Return (X, Y) of the center of cell containing provided text 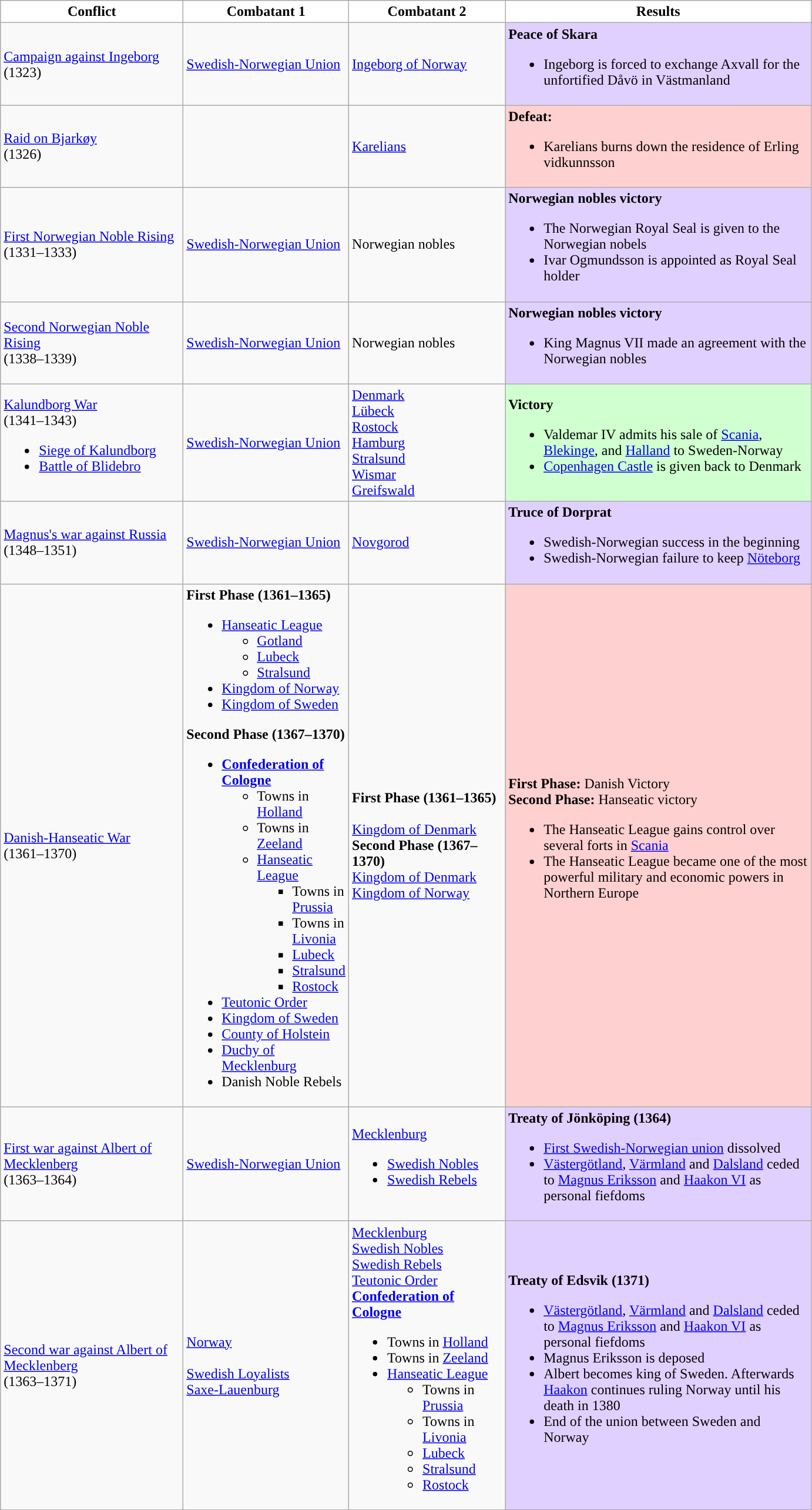
Mecklenburg Swedish Nobles Swedish Rebels (427, 1164)
Peace of SkaraIngeborg is forced to exchange Axvall for the unfortified Dåvö in Västmanland (658, 64)
Raid on Bjarkøy(1326) (92, 146)
Campaign against Ingeborg(1323) (92, 64)
Truce of DorpratSwedish-Norwegian success in the beginningSwedish-Norwegian failure to keep Nöteborg (658, 543)
Combatant 1 (266, 12)
Second Norwegian Noble Rising (1338–1339) (92, 343)
VictoryValdemar IV admits his sale of Scania, Blekinge, and Halland to Sweden-NorwayCopenhagen Castle is given back to Denmark (658, 443)
Magnus's war against Russia (1348–1351) (92, 543)
First Phase (1361–1365) Kingdom of Denmark Second Phase (1367–1370) Kingdom of Denmark Kingdom of Norway (427, 845)
Second war against Albert of Mecklenberg (1363–1371) (92, 1365)
DenmarkLübeck Rostock Hamburg Stralsund Wismar Greifswald (427, 443)
Results (658, 12)
Conflict (92, 12)
Combatant 2 (427, 12)
First Norwegian Noble Rising (1331–1333) (92, 245)
Karelians (427, 146)
Defeat:Karelians burns down the residence of Erling vidkunnsson (658, 146)
Ingeborg of Norway (427, 64)
Novgorod (427, 543)
Danish-Hanseatic War (1361–1370) (92, 845)
First war against Albert of Mecklenberg (1363–1364) (92, 1164)
Norway Swedish Loyalists Saxe-Lauenburg (266, 1365)
Norwegian nobles victoryThe Norwegian Royal Seal is given to the Norwegian nobelsIvar Ogmundsson is appointed as Royal Seal holder (658, 245)
Norwegian nobles victoryKing Magnus VII made an agreement with the Norwegian nobles (658, 343)
Kalundborg War (1341–1343)Siege of KalundborgBattle of Blidebro (92, 443)
